Return the (X, Y) coordinate for the center point of the cell that contains the specified text.  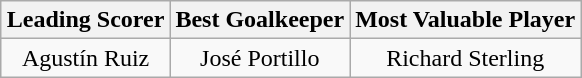
Agustín Ruiz (86, 58)
Richard Sterling (466, 58)
José Portillo (260, 58)
Best Goalkeeper (260, 20)
Leading Scorer (86, 20)
Most Valuable Player (466, 20)
